Provide the [x, y] coordinate of the cell's center where the given text is located.  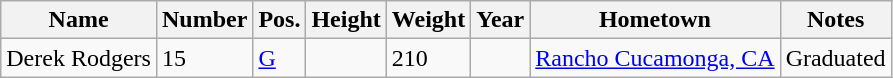
Notes [836, 20]
Pos. [280, 20]
Rancho Cucamonga, CA [655, 58]
210 [428, 58]
Derek Rodgers [79, 58]
Height [346, 20]
Number [204, 20]
Hometown [655, 20]
G [280, 58]
Name [79, 20]
15 [204, 58]
Year [500, 20]
Weight [428, 20]
Graduated [836, 58]
